Scan for the cell matching the given text and deliver its [x, y] coordinate at center. 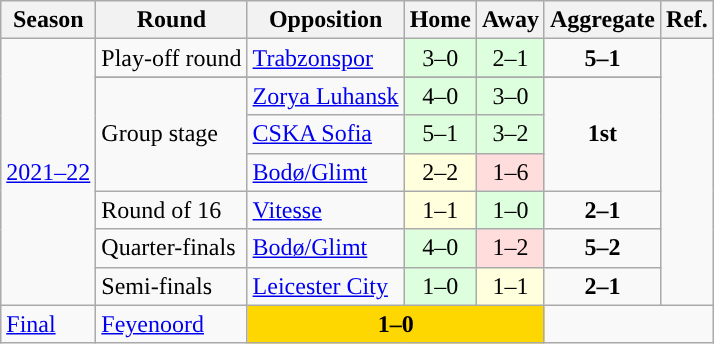
Final [48, 324]
Round of 16 [172, 210]
Season [48, 20]
CSKA Sofia [326, 134]
2–2 [440, 172]
1–2 [510, 248]
Round [172, 20]
Feyenoord [172, 324]
Aggregate [602, 20]
3–2 [510, 134]
Home [440, 20]
5–2 [602, 248]
Leicester City [326, 286]
2021–22 [48, 172]
Vitesse [326, 210]
Ref. [686, 20]
1st [602, 134]
Semi-finals [172, 286]
Group stage [172, 134]
1–6 [510, 172]
Trabzonspor [326, 58]
Play-off round [172, 58]
Opposition [326, 20]
Zorya Luhansk [326, 96]
Quarter-finals [172, 248]
Away [510, 20]
